Output the (X, Y) coordinate of the center of the cell containing the given text.  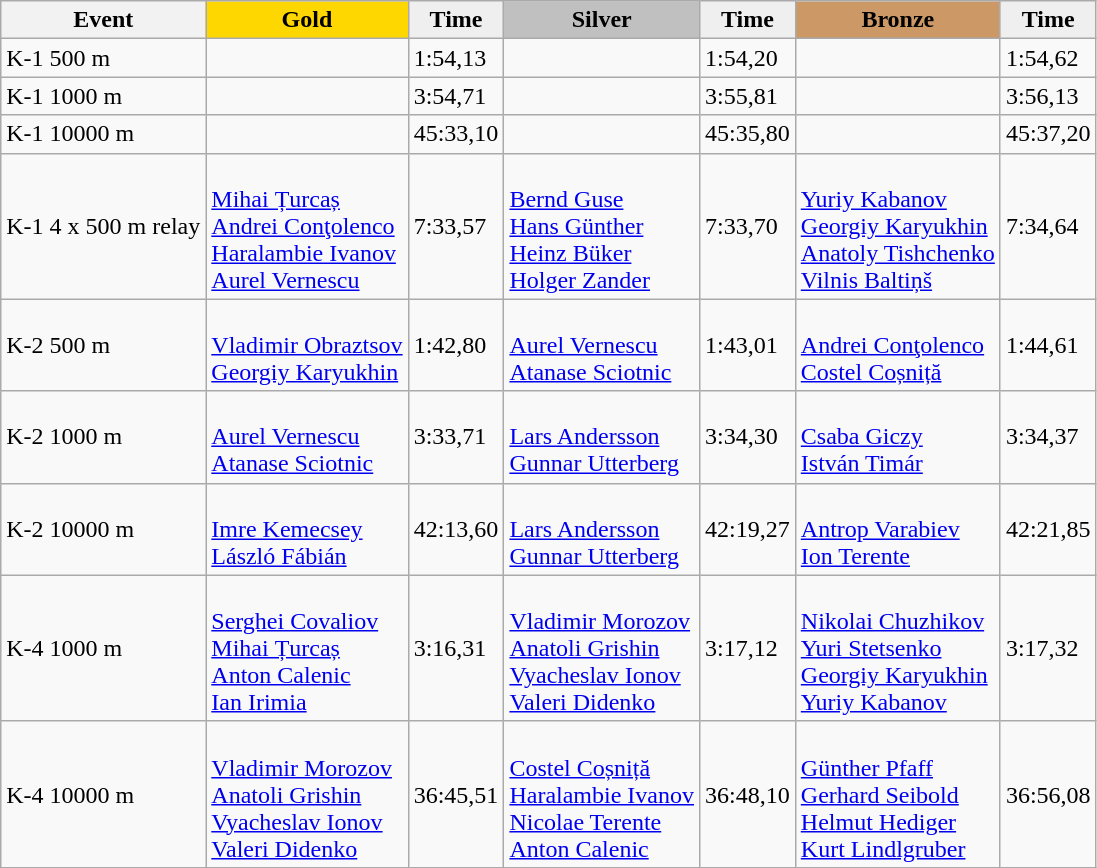
3:34,37 (1048, 437)
36:56,08 (1048, 794)
1:42,80 (456, 345)
1:54,13 (456, 58)
Silver (602, 20)
Bernd GuseHans GüntherHeinz BükerHolger Zander (602, 226)
K-1 1000 m (104, 96)
K-1 500 m (104, 58)
K-2 10000 m (104, 529)
3:56,13 (1048, 96)
1:44,61 (1048, 345)
Costel CoșnițăHaralambie IvanovNicolae TerenteAnton Calenic (602, 794)
45:33,10 (456, 134)
K-2 1000 m (104, 437)
Gold (307, 20)
42:19,27 (748, 529)
3:54,71 (456, 96)
42:21,85 (1048, 529)
1:43,01 (748, 345)
Günther PfaffGerhard SeiboldHelmut HedigerKurt Lindlgruber (898, 794)
7:34,64 (1048, 226)
45:35,80 (748, 134)
Vladimir ObraztsovGeorgiy Karyukhin (307, 345)
Csaba GiczyIstván Timár (898, 437)
Imre KemecseyLászló Fábián (307, 529)
K-1 4 x 500 m relay (104, 226)
K-4 10000 m (104, 794)
3:34,30 (748, 437)
Event (104, 20)
1:54,20 (748, 58)
3:16,31 (456, 648)
Andrei ConţolencoCostel Coșniță (898, 345)
Antrop VarabievIon Terente (898, 529)
K-1 10000 m (104, 134)
K-2 500 m (104, 345)
36:48,10 (748, 794)
3:17,32 (1048, 648)
3:17,12 (748, 648)
36:45,51 (456, 794)
Bronze (898, 20)
Nikolai ChuzhikovYuri StetsenkoGeorgiy KaryukhinYuriy Kabanov (898, 648)
1:54,62 (1048, 58)
Mihai ȚurcașAndrei ConţolencoHaralambie IvanovAurel Vernescu (307, 226)
7:33,70 (748, 226)
Serghei CovaliovMihai ȚurcașAnton CalenicIan Irimia (307, 648)
3:33,71 (456, 437)
Yuriy KabanovGeorgiy KaryukhinAnatoly TishchenkoVilnis Baltiņš (898, 226)
K-4 1000 m (104, 648)
45:37,20 (1048, 134)
7:33,57 (456, 226)
3:55,81 (748, 96)
42:13,60 (456, 529)
